Output the (X, Y) coordinate of the center of the cell containing the given text.  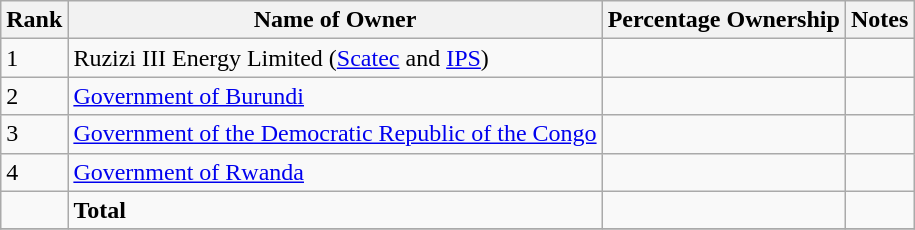
Total (335, 210)
1 (34, 58)
Rank (34, 20)
Ruzizi III Energy Limited (Scatec and IPS) (335, 58)
Government of the Democratic Republic of the Congo (335, 134)
Name of Owner (335, 20)
Notes (879, 20)
Government of Burundi (335, 96)
Percentage Ownership (724, 20)
4 (34, 172)
2 (34, 96)
Government of Rwanda (335, 172)
3 (34, 134)
